Identify which cell holds the provided text, then report its [x, y] central coordinate. 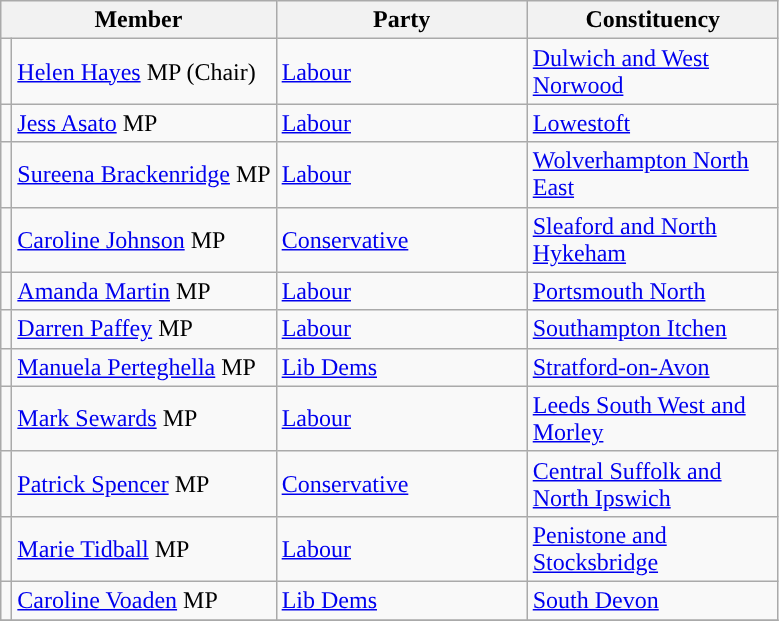
Caroline Johnson MP [144, 240]
Leeds South West and Morley [652, 418]
Central Suffolk and North Ipswich [652, 484]
Wolverhampton North East [652, 174]
Darren Paffey MP [144, 329]
Party [402, 20]
Helen Hayes MP (Chair) [144, 72]
Member [138, 20]
South Devon [652, 600]
Caroline Voaden MP [144, 600]
Sureena Brackenridge MP [144, 174]
Stratford-on-Avon [652, 367]
Southampton Itchen [652, 329]
Mark Sewards MP [144, 418]
Jess Asato MP [144, 123]
Portsmouth North [652, 291]
Lowestoft [652, 123]
Patrick Spencer MP [144, 484]
Manuela Perteghella MP [144, 367]
Constituency [652, 20]
Amanda Martin MP [144, 291]
Dulwich and West Norwood [652, 72]
Sleaford and North Hykeham [652, 240]
Marie Tidball MP [144, 548]
Penistone and Stocksbridge [652, 548]
